Locate the cell with the specified text and output its [X, Y] center coordinate. 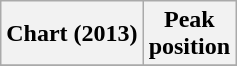
Chart (2013) [72, 34]
Peakposition [189, 34]
